Output the [x, y] coordinate of the center of the cell containing the given text.  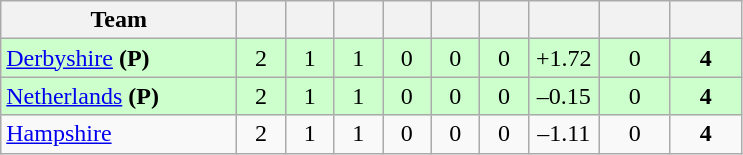
Netherlands (P) [119, 96]
Derbyshire (P) [119, 58]
Hampshire [119, 134]
–1.11 [564, 134]
–0.15 [564, 96]
+1.72 [564, 58]
Team [119, 20]
